Output the (x, y) coordinate of the center of the cell containing the given text.  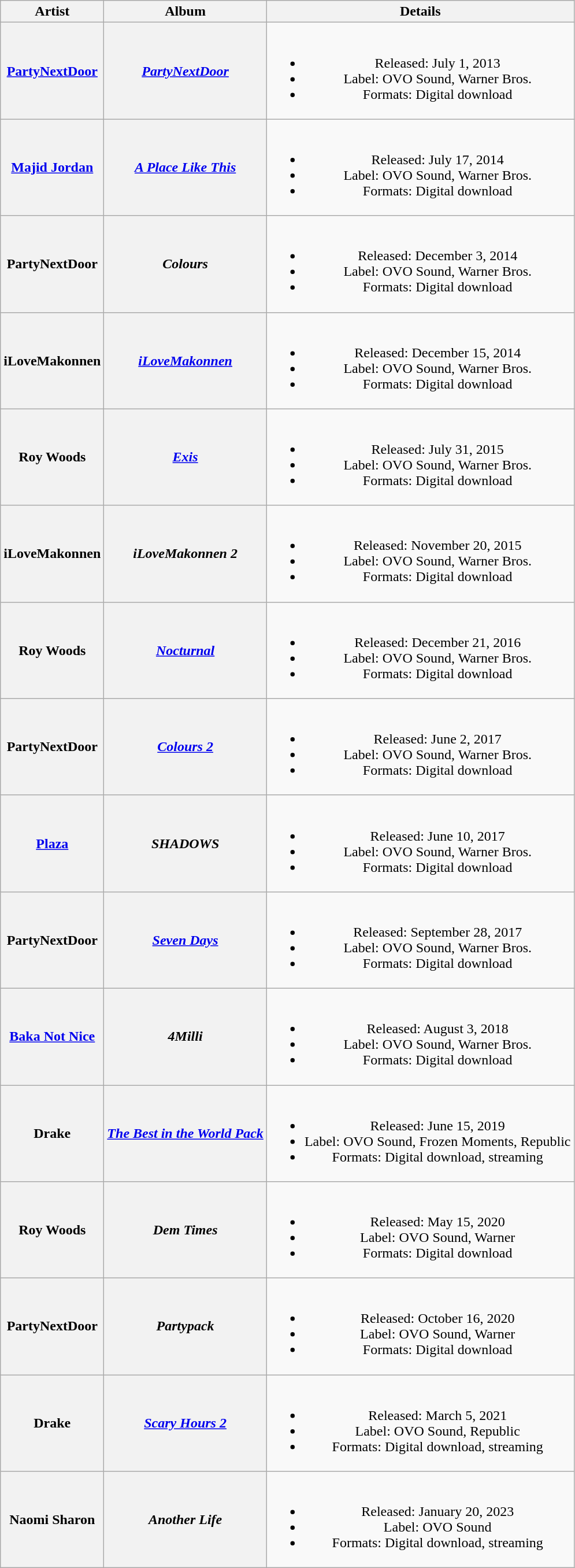
Released: December 15, 2014Label: OVO Sound, Warner Bros.Formats: Digital download (420, 361)
Artist (52, 12)
Partypack (186, 1326)
Released: July 17, 2014Label: OVO Sound, Warner Bros.Formats: Digital download (420, 168)
Majid Jordan (52, 168)
Released: March 5, 2021Label: OVO Sound, RepublicFormats: Digital download, streaming (420, 1423)
Seven Days (186, 940)
Released: December 3, 2014Label: OVO Sound, Warner Bros.Formats: Digital download (420, 264)
4Milli (186, 1036)
Released: May 15, 2020Label: OVO Sound, WarnerFormats: Digital download (420, 1230)
Colours 2 (186, 747)
Released: August 3, 2018Label: OVO Sound, Warner Bros.Formats: Digital download (420, 1036)
Released: June 2, 2017Label: OVO Sound, Warner Bros.Formats: Digital download (420, 747)
Album (186, 12)
Plaza (52, 843)
Another Life (186, 1519)
Released: June 10, 2017Label: OVO Sound, Warner Bros.Formats: Digital download (420, 843)
Scary Hours 2 (186, 1423)
Nocturnal (186, 650)
Released: December 21, 2016Label: OVO Sound, Warner Bros.Formats: Digital download (420, 650)
Dem Times (186, 1230)
Naomi Sharon (52, 1519)
SHADOWS (186, 843)
Details (420, 12)
Released: November 20, 2015Label: OVO Sound, Warner Bros.Formats: Digital download (420, 554)
Released: July 1, 2013Label: OVO Sound, Warner Bros.Formats: Digital download (420, 71)
Released: January 20, 2023Label: OVO SoundFormats: Digital download, streaming (420, 1519)
Exis (186, 457)
Released: October 16, 2020Label: OVO Sound, WarnerFormats: Digital download (420, 1326)
Released: July 31, 2015Label: OVO Sound, Warner Bros.Formats: Digital download (420, 457)
Colours (186, 264)
Released: September 28, 2017Label: OVO Sound, Warner Bros.Formats: Digital download (420, 940)
Released: June 15, 2019Label: OVO Sound, Frozen Moments, RepublicFormats: Digital download, streaming (420, 1133)
The Best in the World Pack (186, 1133)
iLoveMakonnen 2 (186, 554)
Baka Not Nice (52, 1036)
A Place Like This (186, 168)
